Detect which cell encompasses the target text, then output its (X, Y) center coordinate. 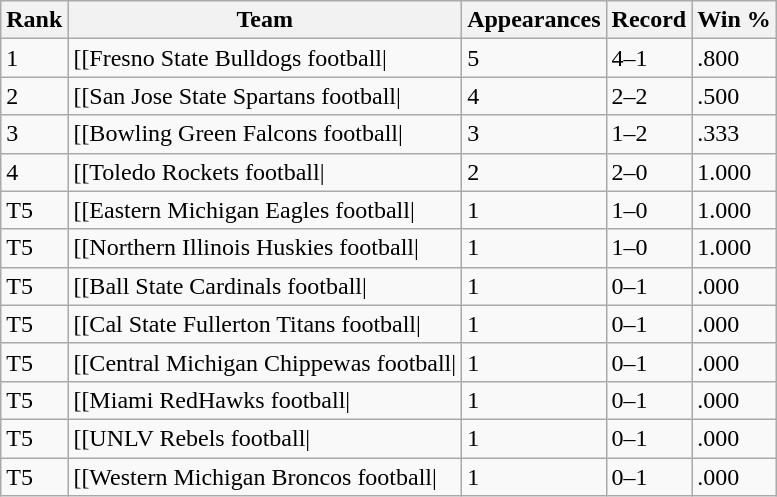
[[Western Michigan Broncos football| (265, 477)
Rank (34, 20)
.800 (734, 58)
[[Eastern Michigan Eagles football| (265, 210)
[[Fresno State Bulldogs football| (265, 58)
5 (534, 58)
Record (649, 20)
Win % (734, 20)
.333 (734, 134)
2–2 (649, 96)
1–2 (649, 134)
4–1 (649, 58)
[[Cal State Fullerton Titans football| (265, 324)
[[Ball State Cardinals football| (265, 286)
Team (265, 20)
[[Miami RedHawks football| (265, 400)
[[Northern Illinois Huskies football| (265, 248)
.500 (734, 96)
[[Central Michigan Chippewas football| (265, 362)
[[Toledo Rockets football| (265, 172)
[[San Jose State Spartans football| (265, 96)
[[Bowling Green Falcons football| (265, 134)
2–0 (649, 172)
Appearances (534, 20)
[[UNLV Rebels football| (265, 438)
